From the cell containing the given text, extract its center point as [x, y] coordinate. 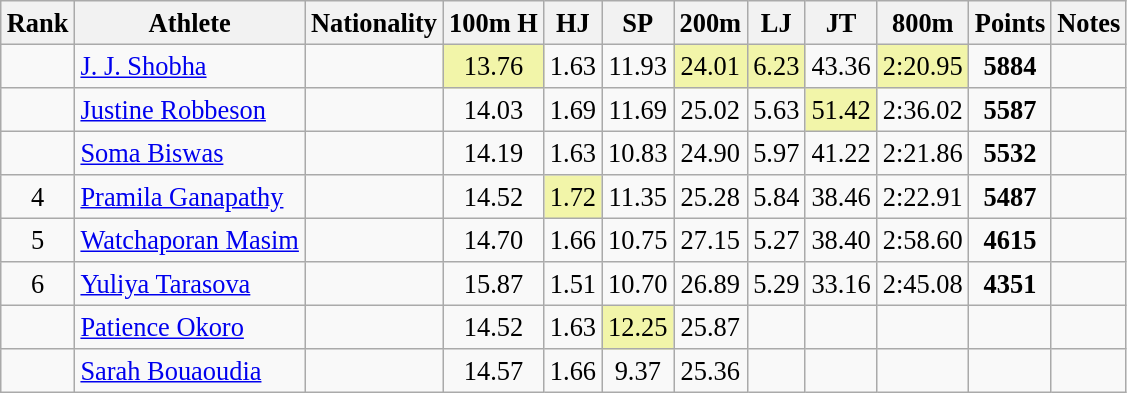
9.37 [638, 371]
25.28 [711, 197]
5.27 [776, 240]
5532 [1010, 153]
5487 [1010, 197]
24.90 [711, 153]
5884 [1010, 66]
Watchaporan Masim [190, 240]
41.22 [840, 153]
800m [923, 22]
25.02 [711, 109]
1.51 [573, 284]
4615 [1010, 240]
Rank [38, 22]
Sarah Bouaoudia [190, 371]
2:58.60 [923, 240]
11.69 [638, 109]
Notes [1088, 22]
5.97 [776, 153]
1.69 [573, 109]
10.75 [638, 240]
Athlete [190, 22]
LJ [776, 22]
12.25 [638, 327]
Soma Biswas [190, 153]
26.89 [711, 284]
6.23 [776, 66]
4351 [1010, 284]
13.76 [494, 66]
14.03 [494, 109]
4 [38, 197]
100m H [494, 22]
14.19 [494, 153]
38.40 [840, 240]
43.36 [840, 66]
SP [638, 22]
200m [711, 22]
5587 [1010, 109]
5.29 [776, 284]
5 [38, 240]
33.16 [840, 284]
HJ [573, 22]
15.87 [494, 284]
J. J. Shobha [190, 66]
Yuliya Tarasova [190, 284]
5.84 [776, 197]
11.35 [638, 197]
38.46 [840, 197]
24.01 [711, 66]
1.72 [573, 197]
2:36.02 [923, 109]
14.70 [494, 240]
25.36 [711, 371]
27.15 [711, 240]
Nationality [374, 22]
51.42 [840, 109]
10.83 [638, 153]
11.93 [638, 66]
25.87 [711, 327]
Patience Okoro [190, 327]
Pramila Ganapathy [190, 197]
2:20.95 [923, 66]
2:45.08 [923, 284]
2:21.86 [923, 153]
Points [1010, 22]
JT [840, 22]
14.57 [494, 371]
Justine Robbeson [190, 109]
2:22.91 [923, 197]
5.63 [776, 109]
6 [38, 284]
10.70 [638, 284]
